Determine the [X, Y] coordinate at the center of the cell enclosing the given text.  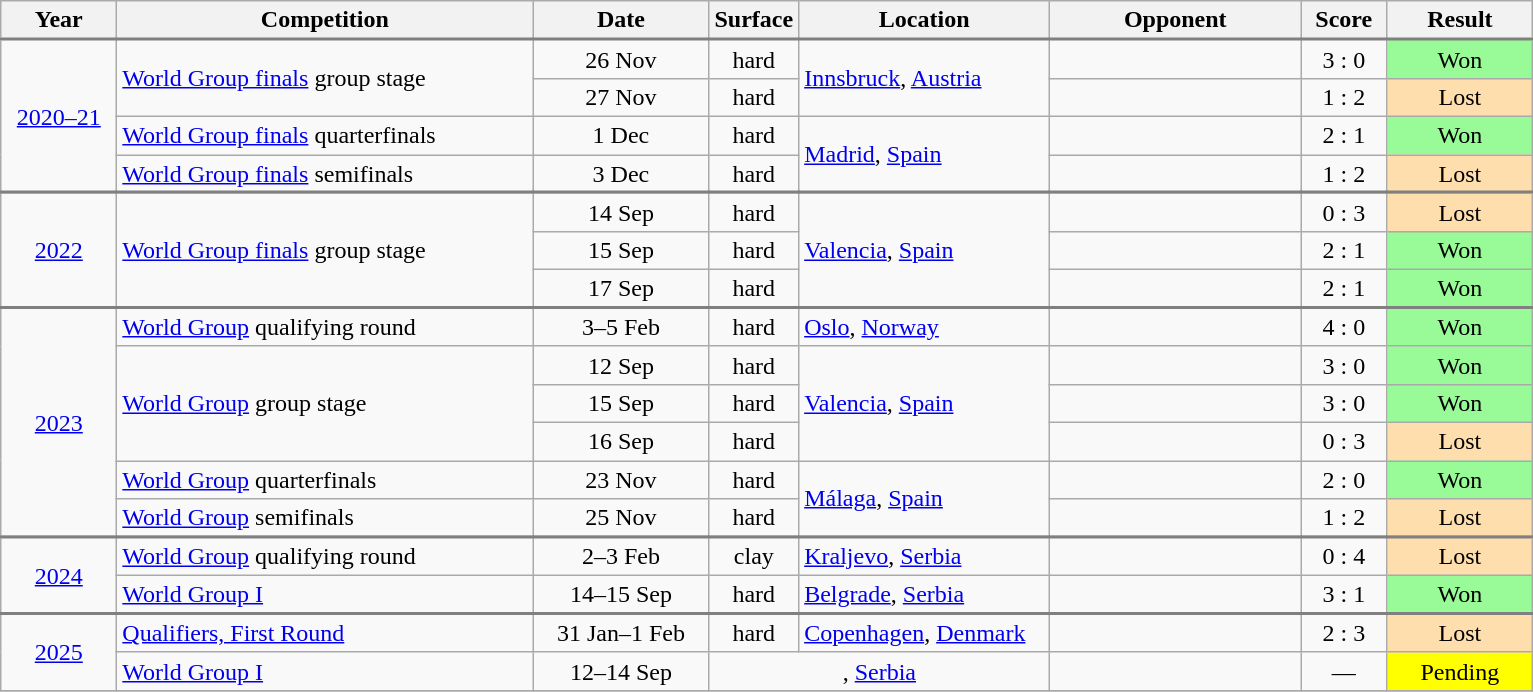
3–5 Feb [621, 328]
2022 [59, 250]
Year [59, 20]
Innsbruck, Austria [924, 78]
23 Nov [621, 479]
— [1344, 671]
31 Jan–1 Feb [621, 634]
2025 [59, 652]
Oslo, Norway [924, 328]
Copenhagen, Denmark [924, 634]
26 Nov [621, 60]
16 Sep [621, 441]
clay [754, 556]
12–14 Sep [621, 671]
12 Sep [621, 365]
14–15 Sep [621, 594]
Málaga, Spain [924, 498]
Competition [325, 20]
Result [1460, 20]
World Group group stage [325, 403]
3 : 1 [1344, 594]
Qualifiers, First Round [325, 634]
1 Dec [621, 135]
17 Sep [621, 288]
2023 [59, 422]
World Group quarterfinals [325, 479]
2 : 3 [1344, 634]
, Serbia [880, 671]
World Group finals quarterfinals [325, 135]
4 : 0 [1344, 328]
25 Nov [621, 518]
Date [621, 20]
2020–21 [59, 116]
Kraljevo, Serbia [924, 556]
27 Nov [621, 97]
0 : 4 [1344, 556]
2–3 Feb [621, 556]
Pending [1460, 671]
Location [924, 20]
Opponent [1176, 20]
2024 [59, 576]
Score [1344, 20]
World Group semifinals [325, 518]
World Group finals semifinals [325, 173]
Madrid, Spain [924, 154]
3 Dec [621, 173]
Belgrade, Serbia [924, 594]
Surface [754, 20]
14 Sep [621, 212]
2 : 0 [1344, 479]
